Identify which cell holds the provided text, then report its (x, y) central coordinate. 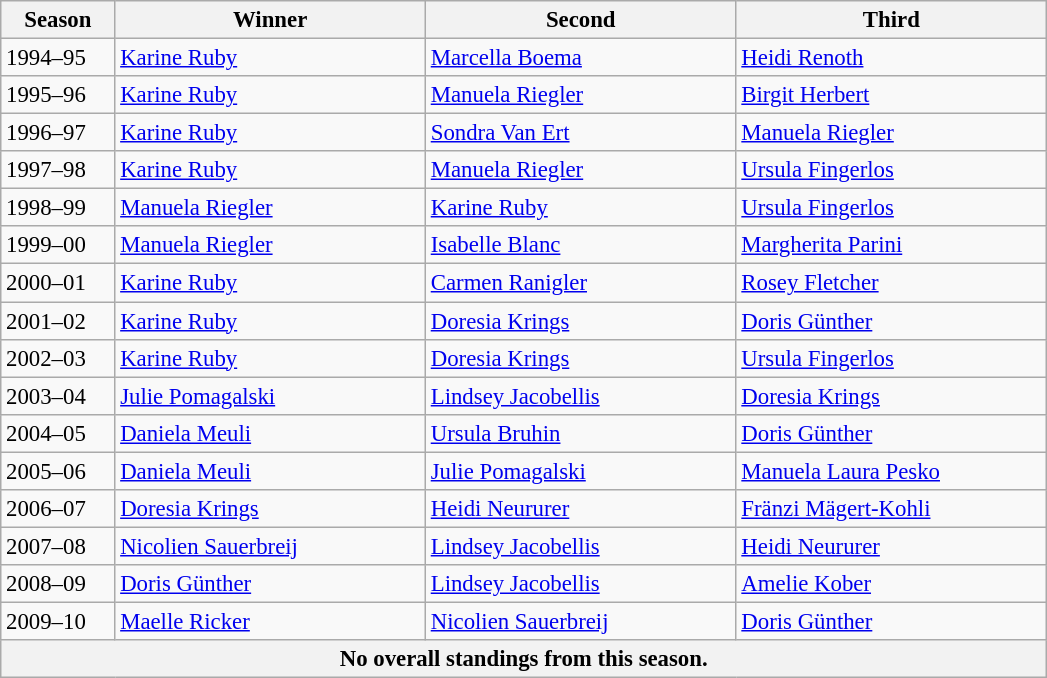
Fränzi Mägert-Kohli (892, 509)
Winner (270, 20)
No overall standings from this season. (524, 659)
Season (58, 20)
1998–99 (58, 208)
2007–08 (58, 546)
Carmen Ranigler (580, 283)
2008–09 (58, 584)
1994–95 (58, 58)
Rosey Fletcher (892, 283)
Isabelle Blanc (580, 245)
2006–07 (58, 509)
Margherita Parini (892, 245)
1996–97 (58, 133)
Manuela Laura Pesko (892, 471)
Third (892, 20)
2005–06 (58, 471)
Sondra Van Ert (580, 133)
2004–05 (58, 433)
2000–01 (58, 283)
Amelie Kober (892, 584)
1997–98 (58, 170)
Maelle Ricker (270, 621)
Ursula Bruhin (580, 433)
Birgit Herbert (892, 95)
Marcella Boema (580, 58)
Heidi Renoth (892, 58)
1995–96 (58, 95)
Second (580, 20)
2009–10 (58, 621)
1999–00 (58, 245)
2001–02 (58, 321)
2003–04 (58, 396)
2002–03 (58, 358)
